Return [x, y] of the center of cell containing provided text 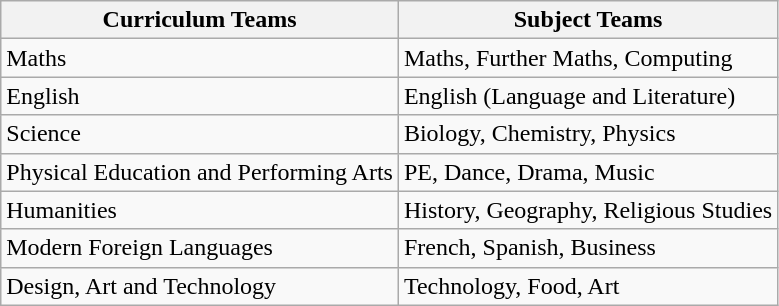
Maths [200, 58]
Technology, Food, Art [588, 286]
Modern Foreign Languages [200, 248]
PE, Dance, Drama, Music [588, 172]
Curriculum Teams [200, 20]
Subject Teams [588, 20]
Design, Art and Technology [200, 286]
English [200, 96]
Science [200, 134]
French, Spanish, Business [588, 248]
History, Geography, Religious Studies [588, 210]
Humanities [200, 210]
Physical Education and Performing Arts [200, 172]
Maths, Further Maths, Computing [588, 58]
Biology, Chemistry, Physics [588, 134]
English (Language and Literature) [588, 96]
